Provide the (x, y) coordinate of the cell's center where the given text is located.  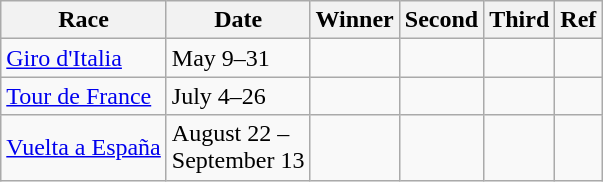
Second (441, 20)
July 4–26 (238, 96)
Giro d'Italia (84, 58)
Winner (354, 20)
May 9–31 (238, 58)
Third (520, 20)
Date (238, 20)
August 22 – September 13 (238, 148)
Tour de France (84, 96)
Ref (578, 20)
Race (84, 20)
Vuelta a España (84, 148)
